Provide the (x, y) coordinate of the cell's center where the given text is located.  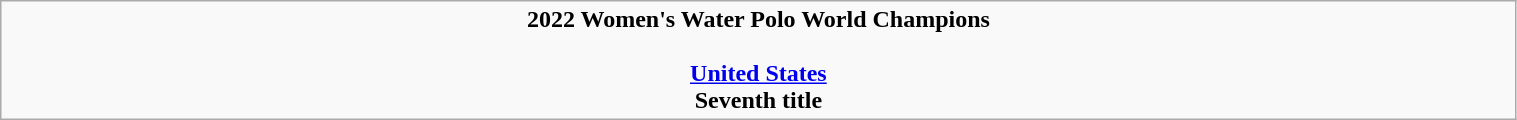
2022 Women's Water Polo World ChampionsUnited StatesSeventh title (758, 60)
